Output the (x, y) coordinate of the center of the cell containing the given text.  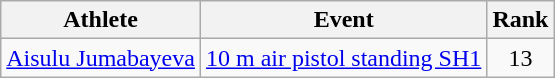
10 m air pistol standing SH1 (343, 58)
Event (343, 20)
Athlete (101, 20)
13 (520, 58)
Rank (520, 20)
Aisulu Jumabayeva (101, 58)
